Detect which cell encompasses the target text, then output its (x, y) center coordinate. 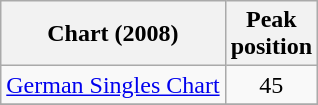
Peakposition (271, 34)
Chart (2008) (113, 34)
German Singles Chart (113, 85)
45 (271, 85)
